Extract the [X, Y] coordinate from the center of the cell holding the provided text.  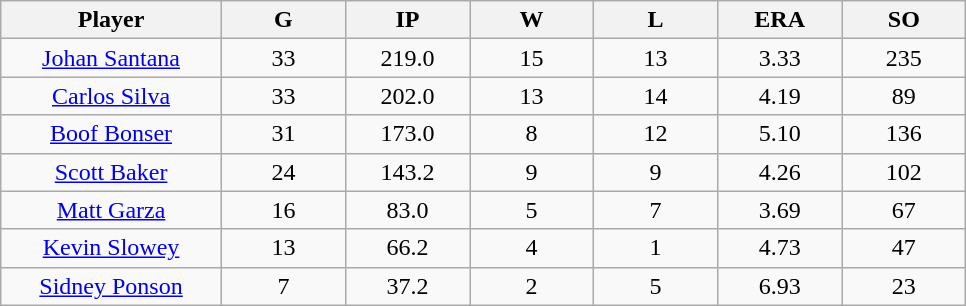
16 [283, 210]
G [283, 20]
31 [283, 134]
5.10 [780, 134]
Carlos Silva [112, 96]
8 [532, 134]
Johan Santana [112, 58]
143.2 [407, 172]
W [532, 20]
173.0 [407, 134]
4.26 [780, 172]
IP [407, 20]
66.2 [407, 248]
89 [904, 96]
102 [904, 172]
Kevin Slowey [112, 248]
4.73 [780, 248]
136 [904, 134]
202.0 [407, 96]
47 [904, 248]
Sidney Ponson [112, 286]
6.93 [780, 286]
23 [904, 286]
Boof Bonser [112, 134]
235 [904, 58]
3.69 [780, 210]
4 [532, 248]
14 [656, 96]
67 [904, 210]
L [656, 20]
83.0 [407, 210]
2 [532, 286]
3.33 [780, 58]
SO [904, 20]
Scott Baker [112, 172]
Matt Garza [112, 210]
1 [656, 248]
219.0 [407, 58]
24 [283, 172]
15 [532, 58]
4.19 [780, 96]
ERA [780, 20]
Player [112, 20]
12 [656, 134]
37.2 [407, 286]
